Identify which cell holds the provided text, then report its [X, Y] central coordinate. 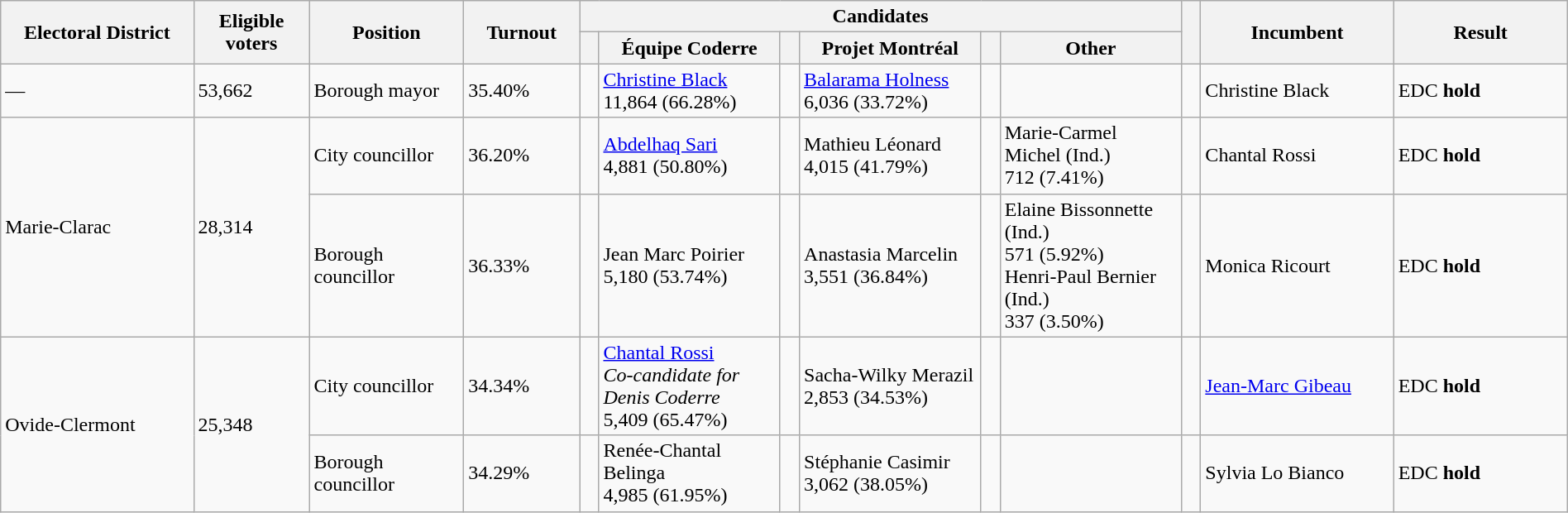
Équipe Coderre [690, 48]
Jean-Marc Gibeau [1297, 386]
Marie-Carmel Michel (Ind.) 712 (7.41%) [1090, 156]
Abdelhaq Sari 4,881 (50.80%) [690, 156]
Chantal Rossi [1297, 156]
Incumbent [1297, 32]
Candidates [881, 17]
28,314 [251, 227]
Result [1480, 32]
Eligible voters [251, 32]
Christine Black 11,864 (66.28%) [690, 91]
Other [1090, 48]
36.33% [522, 265]
Anastasia Marcelin 3,551 (36.84%) [890, 265]
Marie-Clarac [98, 227]
35.40% [522, 91]
Christine Black [1297, 91]
Renée-Chantal Belinga 4,985 (61.95%) [690, 473]
Turnout [522, 32]
34.29% [522, 473]
Mathieu Léonard 4,015 (41.79%) [890, 156]
Position [387, 32]
— [98, 91]
Chantal RossiCo-candidate for Denis Coderre 5,409 (65.47%) [690, 386]
Sylvia Lo Bianco [1297, 473]
53,662 [251, 91]
34.34% [522, 386]
Stéphanie Casimir 3,062 (38.05%) [890, 473]
Electoral District [98, 32]
Jean Marc Poirier 5,180 (53.74%) [690, 265]
Elaine Bissonnette (Ind.) 571 (5.92%) Henri-Paul Bernier (Ind.) 337 (3.50%) [1090, 265]
Balarama Holness 6,036 (33.72%) [890, 91]
Monica Ricourt [1297, 265]
36.20% [522, 156]
Sacha-Wilky Merazil 2,853 (34.53%) [890, 386]
25,348 [251, 424]
Projet Montréal [890, 48]
Ovide-Clermont [98, 424]
Borough mayor [387, 91]
